Locate the cell with the specified text and output its (X, Y) center coordinate. 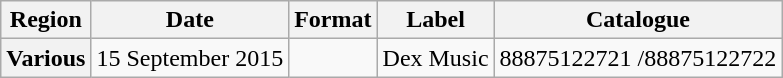
Dex Music (436, 58)
15 September 2015 (190, 58)
Catalogue (638, 20)
Various (46, 58)
Region (46, 20)
88875122721 /88875122722 (638, 58)
Label (436, 20)
Date (190, 20)
Format (333, 20)
